Scan for the cell matching the given text and deliver its (x, y) coordinate at center. 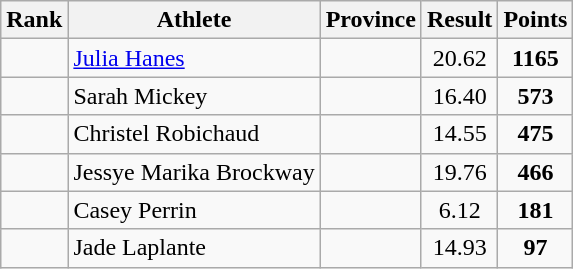
466 (536, 172)
Sarah Mickey (194, 96)
14.55 (459, 134)
Jade Laplante (194, 248)
Christel Robichaud (194, 134)
Athlete (194, 20)
1165 (536, 58)
Julia Hanes (194, 58)
Rank (34, 20)
16.40 (459, 96)
97 (536, 248)
475 (536, 134)
Casey Perrin (194, 210)
181 (536, 210)
Jessye Marika Brockway (194, 172)
19.76 (459, 172)
6.12 (459, 210)
Result (459, 20)
Province (370, 20)
573 (536, 96)
20.62 (459, 58)
14.93 (459, 248)
Points (536, 20)
